From the cell containing the given text, extract its center point as (X, Y) coordinate. 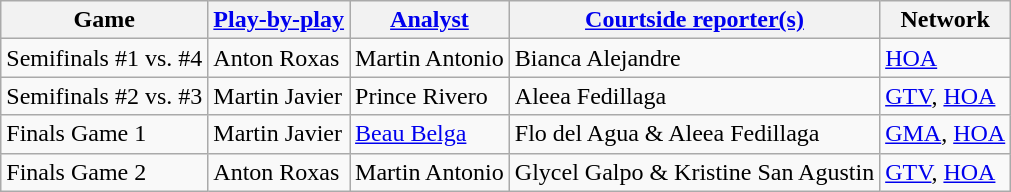
GMA, HOA (946, 134)
Bianca Alejandre (694, 58)
Semifinals #1 vs. #4 (104, 58)
HOA (946, 58)
Glycel Galpo & Kristine San Agustin (694, 172)
Beau Belga (430, 134)
Game (104, 20)
Play-by-play (279, 20)
Prince Rivero (430, 96)
Semifinals #2 vs. #3 (104, 96)
Finals Game 1 (104, 134)
Analyst (430, 20)
Aleea Fedillaga (694, 96)
Flo del Agua & Aleea Fedillaga (694, 134)
Finals Game 2 (104, 172)
Courtside reporter(s) (694, 20)
Network (946, 20)
